Return the [x, y] coordinate for the center point of the cell that contains the specified text.  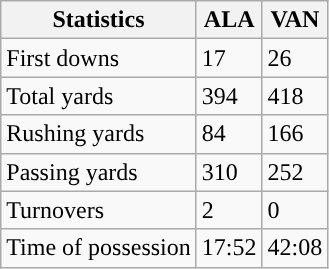
First downs [99, 58]
VAN [295, 20]
Passing yards [99, 172]
Rushing yards [99, 134]
17:52 [229, 248]
2 [229, 210]
Total yards [99, 96]
310 [229, 172]
17 [229, 58]
26 [295, 58]
Time of possession [99, 248]
ALA [229, 20]
Statistics [99, 20]
42:08 [295, 248]
166 [295, 134]
252 [295, 172]
394 [229, 96]
0 [295, 210]
Turnovers [99, 210]
84 [229, 134]
418 [295, 96]
